Return the [X, Y] coordinate for the center point of the cell that contains the specified text.  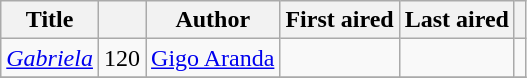
Author [213, 20]
First aired [340, 20]
120 [122, 58]
Gigo Aranda [213, 58]
Title [50, 20]
Last aired [456, 20]
Gabriela [50, 58]
